For the text-containing cell, return its midpoint in (x, y) coordinate format. 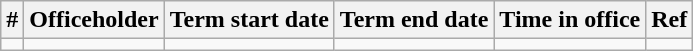
Term start date (249, 20)
# (12, 20)
Ref (670, 20)
Officeholder (94, 20)
Time in office (570, 20)
Term end date (414, 20)
